Provide the (X, Y) coordinate of the cell's center where the given text is located.  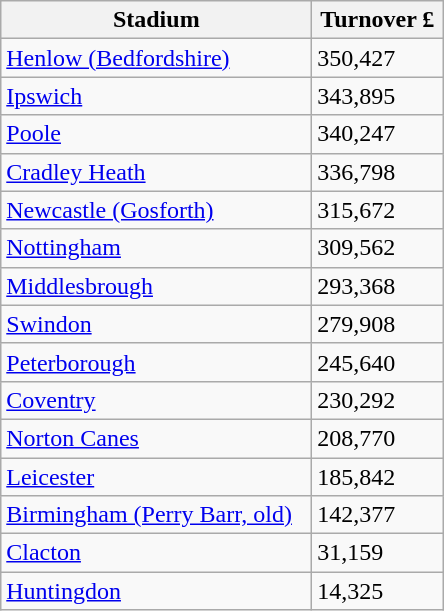
245,640 (378, 362)
31,159 (378, 553)
Newcastle (Gosforth) (156, 210)
343,895 (378, 96)
Peterborough (156, 362)
Ipswich (156, 96)
293,368 (378, 286)
Swindon (156, 324)
14,325 (378, 591)
230,292 (378, 400)
142,377 (378, 515)
279,908 (378, 324)
350,427 (378, 58)
Birmingham (Perry Barr, old) (156, 515)
Clacton (156, 553)
Stadium (156, 20)
Turnover £ (378, 20)
Henlow (Bedfordshire) (156, 58)
Nottingham (156, 248)
Coventry (156, 400)
315,672 (378, 210)
185,842 (378, 477)
Poole (156, 134)
Leicester (156, 477)
Cradley Heath (156, 172)
208,770 (378, 438)
Huntingdon (156, 591)
Middlesbrough (156, 286)
Norton Canes (156, 438)
309,562 (378, 248)
336,798 (378, 172)
340,247 (378, 134)
